Find where the given text appears and provide that cell's center as (x, y) coordinate. 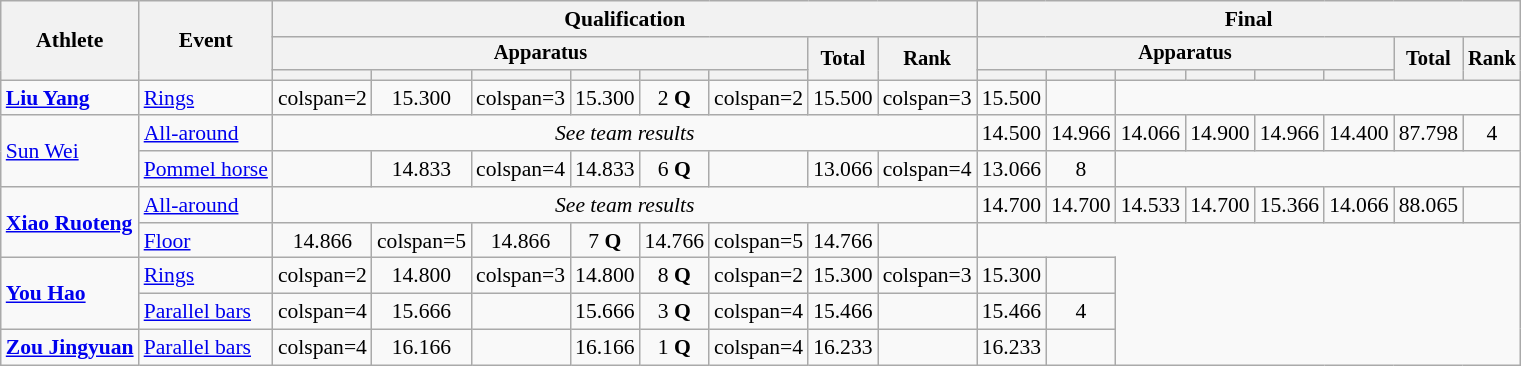
Xiao Ruoteng (70, 222)
14.400 (1358, 134)
Qualification (625, 19)
Sun Wei (70, 152)
14.533 (1150, 205)
Liu Yang (70, 98)
7 Q (604, 241)
1 Q (674, 348)
8 (1080, 169)
8 Q (674, 276)
88.065 (1428, 205)
Final (1249, 19)
2 Q (674, 98)
Zou Jingyuan (70, 348)
Athlete (70, 40)
Pommel horse (206, 169)
14.900 (1220, 134)
You Hao (70, 294)
3 Q (674, 312)
6 Q (674, 169)
14.500 (1012, 134)
15.366 (1290, 205)
87.798 (1428, 134)
Event (206, 40)
Floor (206, 241)
